Locate the cell with the specified text and output its (X, Y) center coordinate. 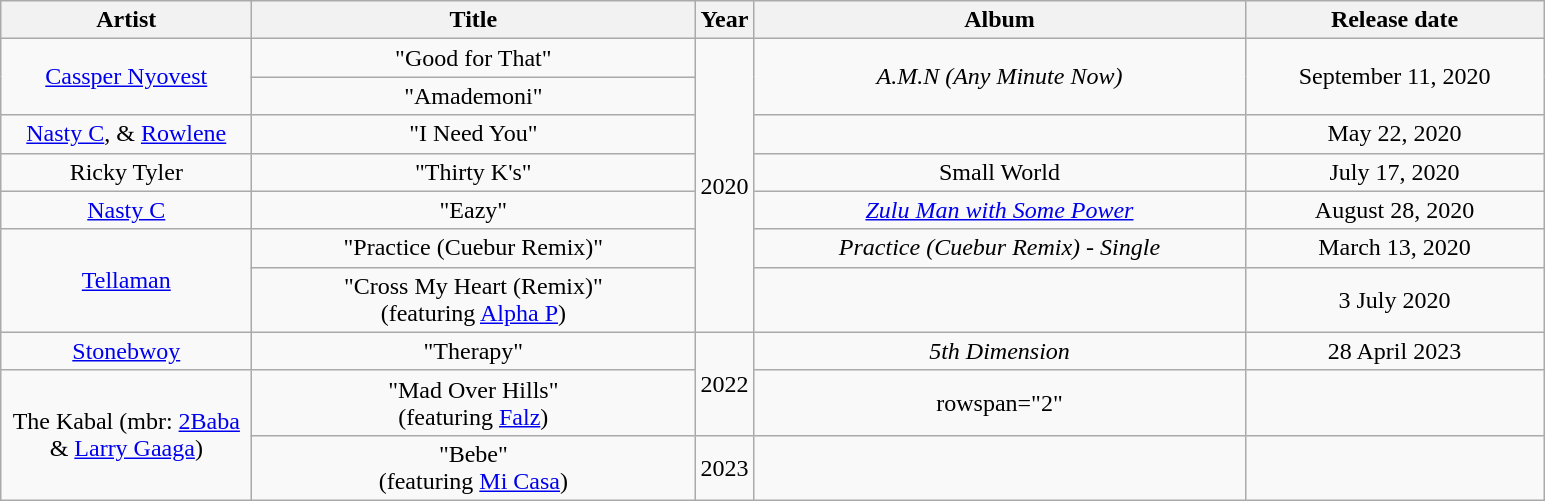
Small World (1000, 172)
"Bebe"(featuring Mi Casa) (474, 468)
"Practice (Cuebur Remix)" (474, 248)
A.M.N (Any Minute Now) (1000, 77)
3 July 2020 (1394, 300)
Cassper Nyovest (126, 77)
August 28, 2020 (1394, 210)
The Kabal (mbr: 2Baba & Larry Gaaga) (126, 435)
Nasty C (126, 210)
Album (1000, 20)
"Thirty K's" (474, 172)
28 April 2023 (1394, 351)
Title (474, 20)
2020 (724, 186)
"Therapy" (474, 351)
"Cross My Heart (Remix)"(featuring Alpha P) (474, 300)
September 11, 2020 (1394, 77)
July 17, 2020 (1394, 172)
Artist (126, 20)
"Good for That" (474, 58)
5th Dimension (1000, 351)
Nasty C, & Rowlene (126, 134)
2022 (724, 384)
rowspan="2" (1000, 402)
Release date (1394, 20)
Tellaman (126, 280)
Zulu Man with Some Power (1000, 210)
"Mad Over Hills"(featuring Falz) (474, 402)
March 13, 2020 (1394, 248)
Year (724, 20)
2023 (724, 468)
"Eazy" (474, 210)
Ricky Tyler (126, 172)
May 22, 2020 (1394, 134)
Stonebwoy (126, 351)
"Amademoni" (474, 96)
"I Need You" (474, 134)
Practice (Cuebur Remix) - Single (1000, 248)
